Locate the cell with the specified text and output its (x, y) center coordinate. 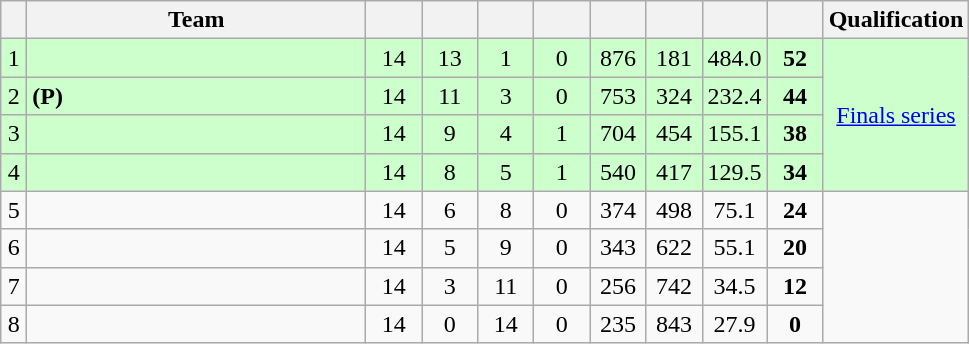
540 (618, 172)
622 (674, 248)
155.1 (734, 134)
(P) (196, 96)
27.9 (734, 324)
Qualification (896, 20)
498 (674, 210)
52 (795, 58)
753 (618, 96)
129.5 (734, 172)
324 (674, 96)
454 (674, 134)
843 (674, 324)
38 (795, 134)
Team (196, 20)
13 (450, 58)
34.5 (734, 286)
75.1 (734, 210)
256 (618, 286)
343 (618, 248)
7 (14, 286)
484.0 (734, 58)
24 (795, 210)
Finals series (896, 115)
417 (674, 172)
34 (795, 172)
20 (795, 248)
374 (618, 210)
235 (618, 324)
12 (795, 286)
742 (674, 286)
704 (618, 134)
232.4 (734, 96)
44 (795, 96)
55.1 (734, 248)
2 (14, 96)
181 (674, 58)
876 (618, 58)
